Return (X, Y) of the center of cell containing provided text 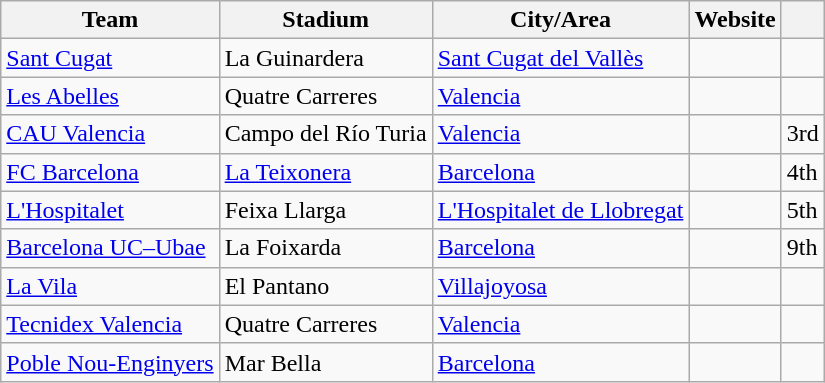
El Pantano (326, 286)
L'Hospitalet (110, 210)
Website (735, 20)
Campo del Río Turia (326, 134)
City/Area (560, 20)
L'Hospitalet de Llobregat (560, 210)
Tecnidex Valencia (110, 324)
Stadium (326, 20)
La Vila (110, 286)
Sant Cugat del Vallès (560, 58)
5th (802, 210)
Poble Nou-Enginyers (110, 362)
CAU Valencia (110, 134)
Sant Cugat (110, 58)
Villajoyosa (560, 286)
La Foixarda (326, 248)
La Teixonera (326, 172)
Barcelona UC–Ubae (110, 248)
La Guinardera (326, 58)
3rd (802, 134)
Team (110, 20)
9th (802, 248)
Feixa Llarga (326, 210)
4th (802, 172)
FC Barcelona (110, 172)
Mar Bella (326, 362)
Les Abelles (110, 96)
